Identify which cell holds the provided text, then report its [X, Y] central coordinate. 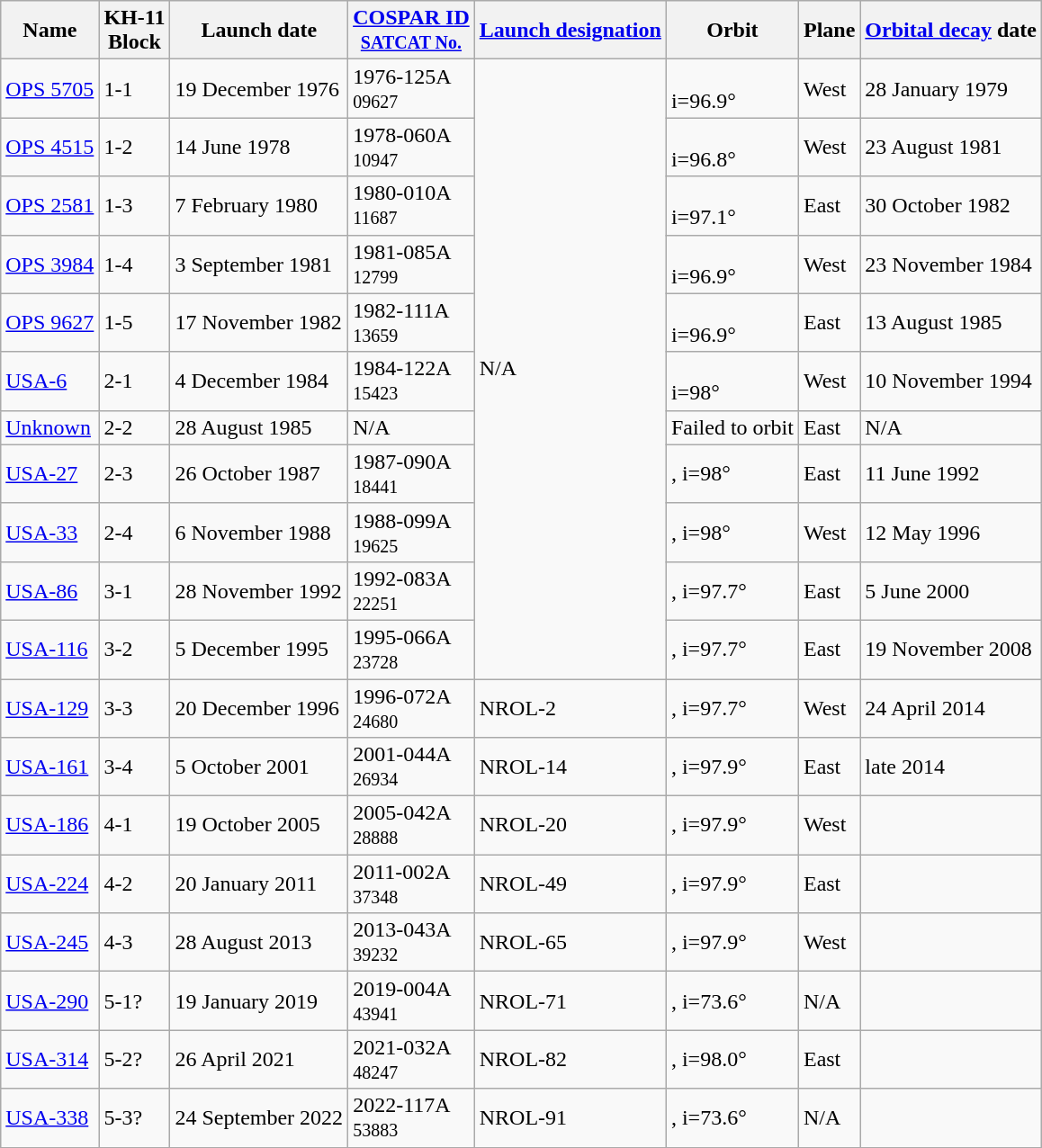
OPS 9627 [50, 322]
, i=98.0° [732, 1060]
Launch date [259, 31]
7 February 1980 [259, 205]
2-2 [135, 427]
USA-314 [50, 1060]
28 January 1979 [951, 88]
3-2 [135, 650]
20 December 1996 [259, 707]
4-3 [135, 943]
26 October 1987 [259, 473]
1-4 [135, 265]
2011-002A 37348 [412, 883]
NROL-71 [570, 1000]
NROL-14 [570, 767]
2022-117A 53883 [412, 1117]
USA-186 [50, 826]
i=98° [732, 381]
KH-11Block [135, 31]
Name [50, 31]
28 August 1985 [259, 427]
20 January 2011 [259, 883]
3-4 [135, 767]
3 September 1981 [259, 265]
1996-072A 24680 [412, 707]
1976-125A 09627 [412, 88]
USA-33 [50, 533]
12 May 1996 [951, 533]
Orbit [732, 31]
1992-083A 22251 [412, 590]
OPS 5705 [50, 88]
2021-032A 48247 [412, 1060]
1-3 [135, 205]
Unknown [50, 427]
USA-27 [50, 473]
5 December 1995 [259, 650]
Launch designation [570, 31]
5 June 2000 [951, 590]
11 June 1992 [951, 473]
USA-116 [50, 650]
USA-6 [50, 381]
USA-290 [50, 1000]
28 August 2013 [259, 943]
4-1 [135, 826]
1978-060A 10947 [412, 148]
COSPAR IDSATCAT No. [412, 31]
5-1? [135, 1000]
10 November 1994 [951, 381]
Plane [829, 31]
NROL-65 [570, 943]
1-2 [135, 148]
1982-111A 13659 [412, 322]
26 April 2021 [259, 1060]
4 December 1984 [259, 381]
NROL-91 [570, 1117]
3-1 [135, 590]
late 2014 [951, 767]
19 December 1976 [259, 88]
NROL-20 [570, 826]
1988-099A 19625 [412, 533]
USA-338 [50, 1117]
1981-085A 12799 [412, 265]
14 June 1978 [259, 148]
NROL-2 [570, 707]
5-3? [135, 1117]
NROL-49 [570, 883]
OPS 4515 [50, 148]
NROL-82 [570, 1060]
Failed to orbit [732, 427]
1980-010A 11687 [412, 205]
i=97.1° [732, 205]
23 November 1984 [951, 265]
1-5 [135, 322]
2001-044A 26934 [412, 767]
5-2? [135, 1060]
13 August 1985 [951, 322]
i=96.8° [732, 148]
30 October 1982 [951, 205]
USA-86 [50, 590]
19 October 2005 [259, 826]
2-4 [135, 533]
1995-066A 23728 [412, 650]
1984-122A 15423 [412, 381]
OPS 3984 [50, 265]
3-3 [135, 707]
24 April 2014 [951, 707]
USA-245 [50, 943]
2005-042A28888 [412, 826]
5 October 2001 [259, 767]
6 November 1988 [259, 533]
OPS 2581 [50, 205]
2013-043A 39232 [412, 943]
2-3 [135, 473]
1987-090A 18441 [412, 473]
2019-004A 43941 [412, 1000]
19 January 2019 [259, 1000]
USA-224 [50, 883]
USA-161 [50, 767]
Orbital decay date [951, 31]
1-1 [135, 88]
17 November 1982 [259, 322]
19 November 2008 [951, 650]
4-2 [135, 883]
23 August 1981 [951, 148]
28 November 1992 [259, 590]
USA-129 [50, 707]
24 September 2022 [259, 1117]
2-1 [135, 381]
